For the text-containing cell, return its midpoint in (x, y) coordinate format. 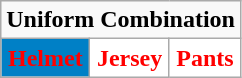
Helmet (46, 58)
Jersey (130, 58)
Uniform Combination (121, 20)
Pants (204, 58)
